For the text-containing cell, return its midpoint in [x, y] coordinate format. 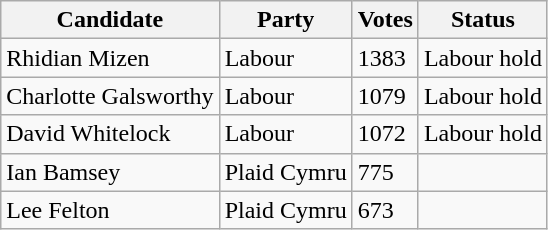
Rhidian Mizen [110, 58]
Ian Bamsey [110, 172]
1383 [385, 58]
775 [385, 172]
Charlotte Galsworthy [110, 96]
Party [286, 20]
1072 [385, 134]
Candidate [110, 20]
Lee Felton [110, 210]
David Whitelock [110, 134]
1079 [385, 96]
Votes [385, 20]
673 [385, 210]
Status [482, 20]
